For the text-containing cell, return its midpoint in (x, y) coordinate format. 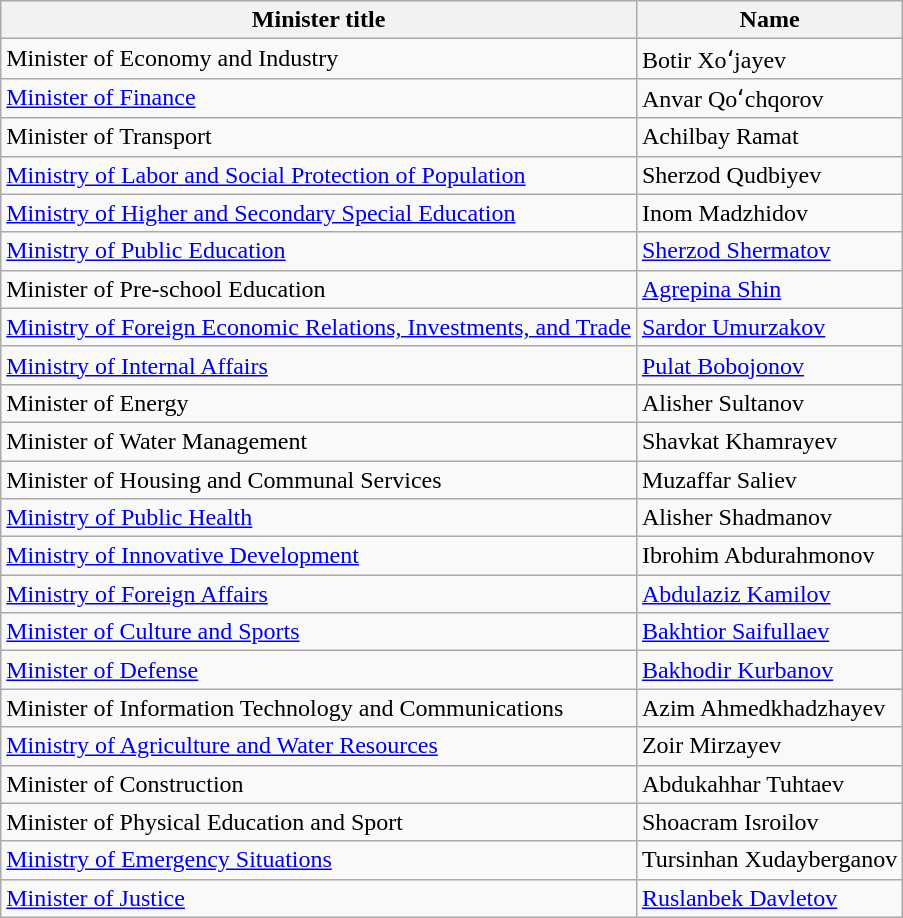
Ruslanbek Davletov (769, 898)
Muzaffar Saliev (769, 479)
Alisher Sultanov (769, 403)
Sardor Umurzakov (769, 327)
Minister of Transport (319, 137)
Achilbay Ramat (769, 137)
Name (769, 20)
Ministry of Labor and Social Protection of Population (319, 175)
Minister of Information Technology and Communications (319, 708)
Shoacram Isroilov (769, 822)
Sherzod Shermatov (769, 251)
Minister of Finance (319, 98)
Azim Ahmedkhadzhayev (769, 708)
Pulat Bobojonov (769, 365)
Tursinhan Xudayberganov (769, 860)
Ministry of Public Health (319, 518)
Inom Madzhidov (769, 213)
Minister of Pre-school Education (319, 289)
Ibrohim Abdurahmonov (769, 556)
Ministry of Higher and Secondary Special Education (319, 213)
Ministry of Internal Affairs (319, 365)
Abdukahhar Tuhtaev (769, 784)
Ministry of Innovative Development (319, 556)
Ministry of Public Education (319, 251)
Ministry of Emergency Situations (319, 860)
Anvar Qoʻchqorov (769, 98)
Botir Xoʻjayev (769, 59)
Minister of Energy (319, 403)
Ministry of Foreign Affairs (319, 594)
Minister of Defense (319, 670)
Minister of Housing and Communal Services (319, 479)
Alisher Shadmanov (769, 518)
Abdulaziz Kamilov (769, 594)
Minister of Justice (319, 898)
Minister of Culture and Sports (319, 632)
Minister of Construction (319, 784)
Minister title (319, 20)
Ministry of Foreign Economic Relations, Investments, and Trade (319, 327)
Agrepina Shin (769, 289)
Shavkat Khamrayev (769, 441)
Sherzod Qudbiyev (769, 175)
Bakhtior Saifullaev (769, 632)
Minister of Physical Education and Sport (319, 822)
Ministry of Agriculture and Water Resources (319, 746)
Bakhodir Kurbanov (769, 670)
Minister of Economy and Industry (319, 59)
Zoir Mirzayev (769, 746)
Minister of Water Management (319, 441)
